Identify which cell holds the provided text, then report its (X, Y) central coordinate. 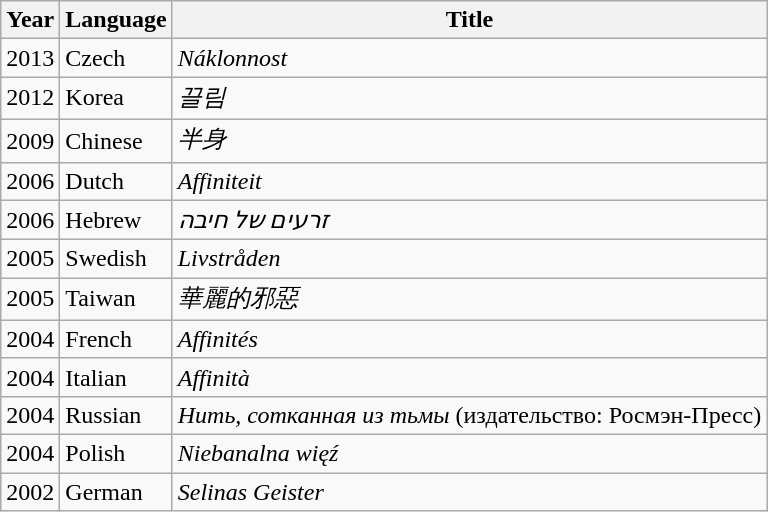
Swedish (116, 259)
2002 (30, 491)
Russian (116, 415)
Hebrew (116, 220)
Chinese (116, 140)
Affinità (469, 377)
Italian (116, 377)
Polish (116, 453)
Niebanalna więź (469, 453)
끌림 (469, 98)
German (116, 491)
Taiwan (116, 300)
Selinas Geister (469, 491)
Нить, сотканная из тьмы (издательство: Росмэн-Пресс) (469, 415)
Livstråden (469, 259)
זרעים של חיבה (469, 220)
Affiniteit (469, 181)
2013 (30, 58)
Korea (116, 98)
Náklonnost (469, 58)
半身 (469, 140)
Affinités (469, 339)
華麗的邪惡 (469, 300)
French (116, 339)
Czech (116, 58)
2009 (30, 140)
Title (469, 20)
2012 (30, 98)
Year (30, 20)
Language (116, 20)
Dutch (116, 181)
